Provide the (X, Y) coordinate of the cell's center where the given text is located.  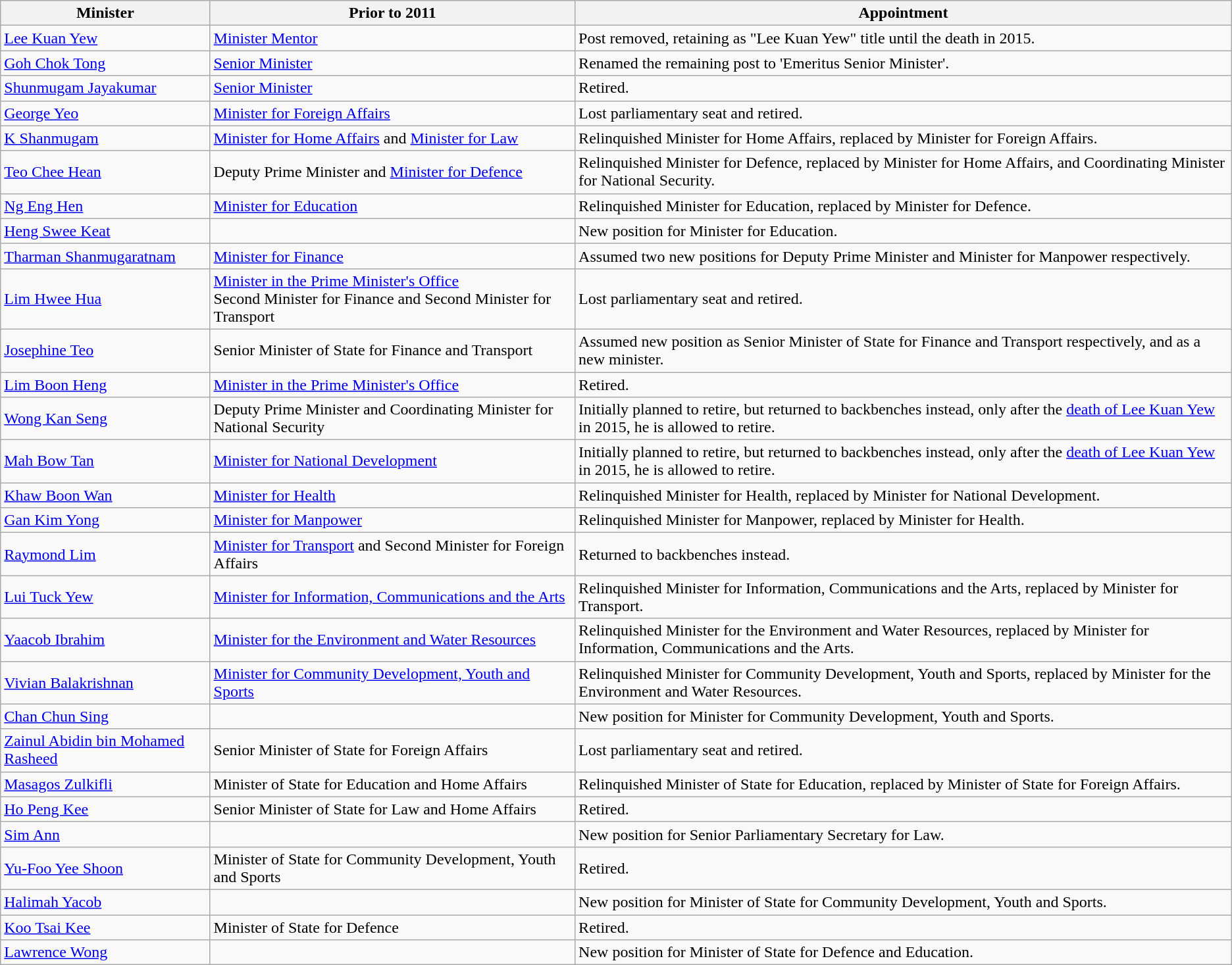
Minister for the Environment and Water Resources (392, 639)
Raymond Lim (105, 554)
Minister (105, 13)
Prior to 2011 (392, 13)
Tharman Shanmugaratnam (105, 256)
Relinquished Minister for Defence, replaced by Minister for Home Affairs, and Coordinating Minister for National Security. (904, 172)
Goh Chok Tong (105, 63)
Ho Peng Kee (105, 809)
Yaacob Ibrahim (105, 639)
Teo Chee Hean (105, 172)
Heng Swee Keat (105, 231)
Relinquished Minister for Home Affairs, replaced by Minister for Foreign Affairs. (904, 138)
Yu-Foo Yee Shoon (105, 868)
Relinquished Minister for Community Development, Youth and Sports, replaced by Minister for the Environment and Water Resources. (904, 683)
Minister for Finance (392, 256)
New position for Minister for Community Development, Youth and Sports. (904, 716)
Relinquished Minister for the Environment and Water Resources, replaced by Minister for Information, Communications and the Arts. (904, 639)
Mah Bow Tan (105, 462)
Appointment (904, 13)
Relinquished Minister of State for Education, replaced by Minister of State for Foreign Affairs. (904, 784)
Relinquished Minister for Manpower, replaced by Minister for Health. (904, 520)
New position for Minister of State for Defence and Education. (904, 953)
New position for Minister for Education. (904, 231)
Minister of State for Education and Home Affairs (392, 784)
Minister of State for Community Development, Youth and Sports (392, 868)
Lim Hwee Hua (105, 299)
Shunmugam Jayakumar (105, 88)
Minister for Community Development, Youth and Sports (392, 683)
New position for Senior Parliamentary Secretary for Law. (904, 834)
Minister for Information, Communications and the Arts (392, 597)
Wong Kan Seng (105, 418)
Khaw Boon Wan (105, 495)
Post removed, retaining as "Lee Kuan Yew" title until the death in 2015. (904, 38)
Minister for Education (392, 206)
Senior Minister of State for Foreign Affairs (392, 750)
Zainul Abidin bin Mohamed Rasheed (105, 750)
Minister for National Development (392, 462)
Minister for Foreign Affairs (392, 113)
Lee Kuan Yew (105, 38)
Deputy Prime Minister and Minister for Defence (392, 172)
Lawrence Wong (105, 953)
Returned to backbenches instead. (904, 554)
Senior Minister of State for Law and Home Affairs (392, 809)
Halimah Yacob (105, 902)
Renamed the remaining post to 'Emeritus Senior Minister'. (904, 63)
K Shanmugam (105, 138)
Relinquished Minister for Health, replaced by Minister for National Development. (904, 495)
Minister in the Prime Minister's Office (392, 385)
Minister for Manpower (392, 520)
Masagos Zulkifli (105, 784)
Assumed new position as Senior Minister of State for Finance and Transport respectively, and as a new minister. (904, 350)
Relinquished Minister for Education, replaced by Minister for Defence. (904, 206)
Minister for Health (392, 495)
New position for Minister of State for Community Development, Youth and Sports. (904, 902)
George Yeo (105, 113)
Ng Eng Hen (105, 206)
Minister Mentor (392, 38)
Assumed two new positions for Deputy Prime Minister and Minister for Manpower respectively. (904, 256)
Lim Boon Heng (105, 385)
Minister of State for Defence (392, 927)
Senior Minister of State for Finance and Transport (392, 350)
Minister in the Prime Minister's OfficeSecond Minister for Finance and Second Minister for Transport (392, 299)
Josephine Teo (105, 350)
Koo Tsai Kee (105, 927)
Chan Chun Sing (105, 716)
Minister for Home Affairs and Minister for Law (392, 138)
Deputy Prime Minister and Coordinating Minister for National Security (392, 418)
Relinquished Minister for Information, Communications and the Arts, replaced by Minister for Transport. (904, 597)
Lui Tuck Yew (105, 597)
Sim Ann (105, 834)
Gan Kim Yong (105, 520)
Minister for Transport and Second Minister for Foreign Affairs (392, 554)
Vivian Balakrishnan (105, 683)
